Extract the (X, Y) coordinate from the center of the cell holding the provided text.  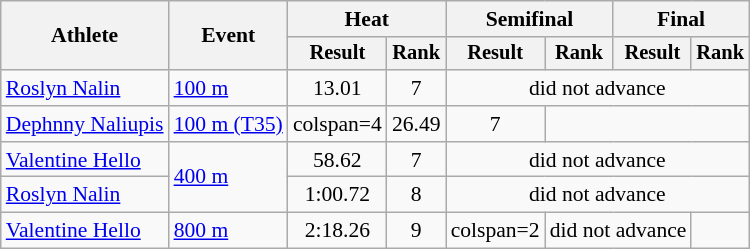
Athlete (85, 36)
800 m (228, 231)
400 m (228, 178)
9 (416, 231)
58.62 (338, 160)
Event (228, 36)
Dephnny Naliupis (85, 124)
1:00.72 (338, 195)
2:18.26 (338, 231)
100 m (228, 88)
colspan=2 (496, 231)
Heat (367, 19)
13.01 (338, 88)
8 (416, 195)
Semifinal (530, 19)
100 m (T35) (228, 124)
26.49 (416, 124)
Final (681, 19)
colspan=4 (338, 124)
